Provide the [x, y] coordinate of the cell's center where the given text is located.  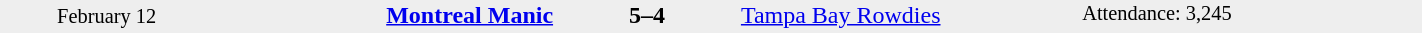
Tampa Bay Rowdies [910, 15]
Attendance: 3,245 [1252, 16]
Montreal Manic [384, 15]
5–4 [648, 15]
February 12 [106, 16]
